Pinpoint the cell where the given text exists, returning its (X, Y) midpoint coordinate. 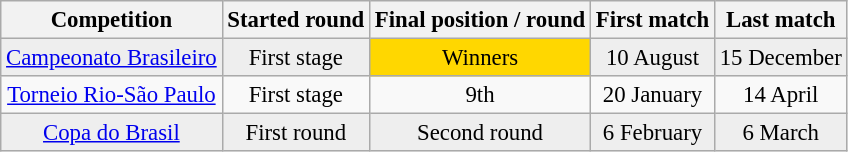
First match (653, 20)
6 February (653, 133)
9th (480, 95)
Winners (480, 58)
Campeonato Brasileiro (112, 58)
Copa do Brasil (112, 133)
Torneio Rio-São Paulo (112, 95)
First round (296, 133)
Started round (296, 20)
Second round (480, 133)
15 December (780, 58)
6 March (780, 133)
Last match (780, 20)
10 August (653, 58)
14 April (780, 95)
Competition (112, 20)
Final position / round (480, 20)
20 January (653, 95)
